Return [X, Y] of the center of cell containing provided text 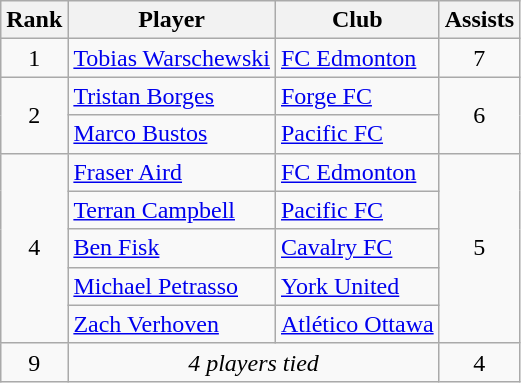
Terran Campbell [172, 210]
Ben Fisk [172, 248]
York United [357, 286]
Assists [479, 20]
2 [34, 115]
6 [479, 115]
Michael Petrasso [172, 286]
9 [34, 362]
Rank [34, 20]
5 [479, 248]
Club [357, 20]
1 [34, 58]
Atlético Ottawa [357, 324]
Player [172, 20]
Fraser Aird [172, 172]
Cavalry FC [357, 248]
Forge FC [357, 96]
Tobias Warschewski [172, 58]
7 [479, 58]
Marco Bustos [172, 134]
4 players tied [254, 362]
Zach Verhoven [172, 324]
Tristan Borges [172, 96]
